Extract the (x, y) coordinate from the center of the cell holding the provided text.  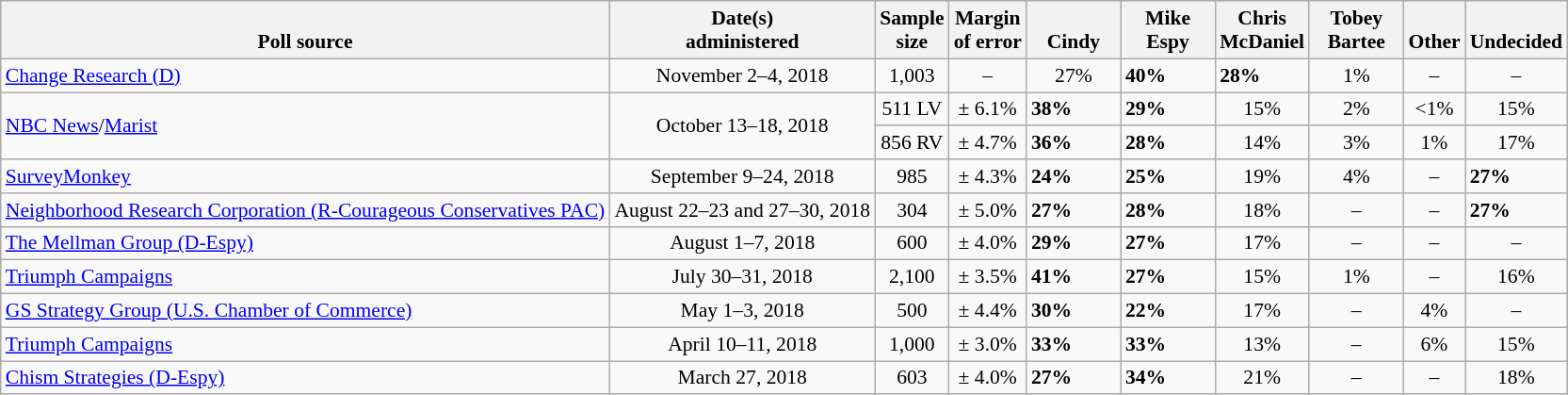
Date(s)administered (742, 30)
2,100 (912, 277)
May 1–3, 2018 (742, 311)
6% (1433, 344)
SurveyMonkey (305, 176)
856 RV (912, 143)
41% (1074, 277)
The Mellman Group (D-Espy) (305, 243)
± 6.1% (988, 109)
Change Research (D) (305, 75)
March 27, 2018 (742, 378)
Chism Strategies (D-Espy) (305, 378)
2% (1356, 109)
October 13–18, 2018 (742, 126)
Undecided (1516, 30)
± 4.7% (988, 143)
July 30–31, 2018 (742, 277)
38% (1074, 109)
Neighborhood Research Corporation (R-Courageous Conservatives PAC) (305, 210)
± 5.0% (988, 210)
± 4.3% (988, 176)
30% (1074, 311)
603 (912, 378)
GS Strategy Group (U.S. Chamber of Commerce) (305, 311)
Marginof error (988, 30)
Poll source (305, 30)
Samplesize (912, 30)
MikeEspy (1168, 30)
21% (1262, 378)
40% (1168, 75)
1,003 (912, 75)
± 3.0% (988, 344)
34% (1168, 378)
Cindy (1074, 30)
600 (912, 243)
± 3.5% (988, 277)
November 2–4, 2018 (742, 75)
19% (1262, 176)
500 (912, 311)
ChrisMcDaniel (1262, 30)
Other (1433, 30)
14% (1262, 143)
September 9–24, 2018 (742, 176)
1,000 (912, 344)
16% (1516, 277)
August 22–23 and 27–30, 2018 (742, 210)
36% (1074, 143)
25% (1168, 176)
985 (912, 176)
<1% (1433, 109)
August 1–7, 2018 (742, 243)
3% (1356, 143)
13% (1262, 344)
304 (912, 210)
511 LV (912, 109)
22% (1168, 311)
TobeyBartee (1356, 30)
NBC News/Marist (305, 126)
24% (1074, 176)
± 4.4% (988, 311)
April 10–11, 2018 (742, 344)
